Find where the given text appears and provide that cell's center as [x, y] coordinate. 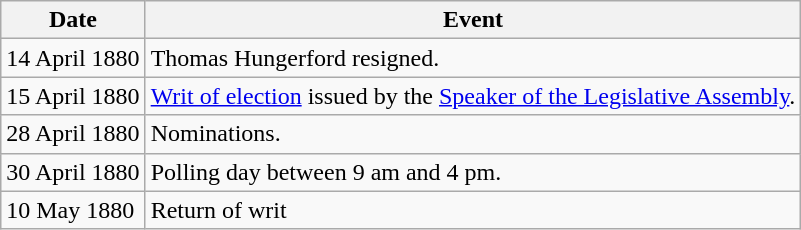
Event [473, 20]
Thomas Hungerford resigned. [473, 58]
Date [73, 20]
15 April 1880 [73, 96]
30 April 1880 [73, 172]
Return of writ [473, 210]
Nominations. [473, 134]
10 May 1880 [73, 210]
Writ of election issued by the Speaker of the Legislative Assembly. [473, 96]
Polling day between 9 am and 4 pm. [473, 172]
28 April 1880 [73, 134]
14 April 1880 [73, 58]
